Search for the cell housing the specified text and yield its [X, Y] center coordinate. 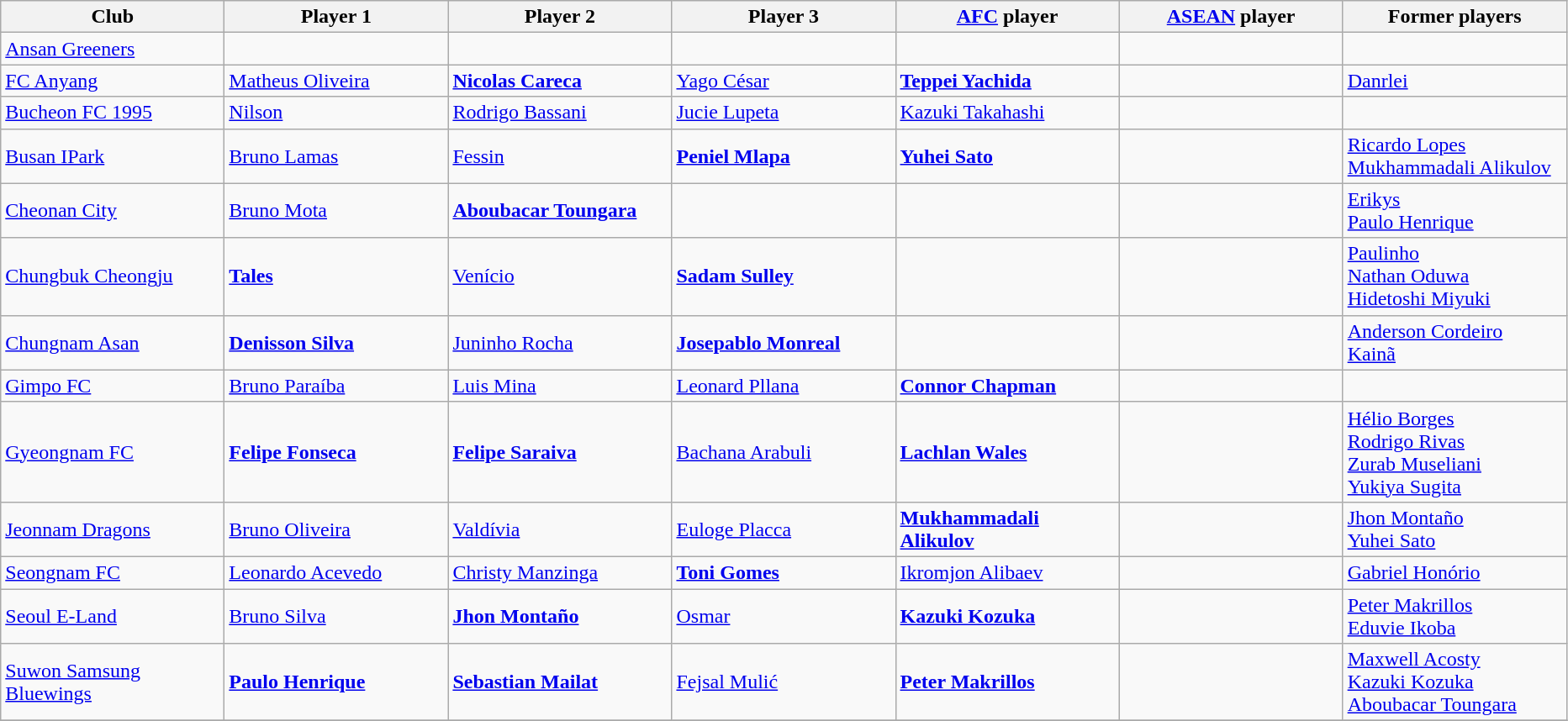
Venício [560, 276]
Player 3 [784, 17]
Teppei Yachida [1007, 81]
Sebastian Mailat [560, 682]
Sadam Sulley [784, 276]
Player 1 [336, 17]
Christy Manzinga [560, 572]
Hélio Borges Rodrigo Rivas Zurab Museliani Yukiya Sugita [1454, 452]
Paulo Henrique [336, 682]
Seoul E-Land [113, 615]
Jeonnam Dragons [113, 529]
Rodrigo Bassani [560, 113]
Felipe Saraiva [560, 452]
Mukhammadali Alikulov [1007, 529]
ASEAN player [1231, 17]
Cheonan City [113, 210]
Paulinho Nathan Oduwa Hidetoshi Miyuki [1454, 276]
Jhon Montaño Yuhei Sato [1454, 529]
Nilson [336, 113]
Peter Makrillos Eduvie Ikoba [1454, 615]
Peter Makrillos [1007, 682]
Aboubacar Toungara [560, 210]
Gabriel Honório [1454, 572]
Ricardo Lopes Mukhammadali Alikulov [1454, 156]
Leonard Pllana [784, 386]
Bruno Lamas [336, 156]
Euloge Placca [784, 529]
Seongnam FC [113, 572]
Tales [336, 276]
Felipe Fonseca [336, 452]
Luis Mina [560, 386]
Gyeongnam FC [113, 452]
AFC player [1007, 17]
Bucheon FC 1995 [113, 113]
Former players [1454, 17]
Kazuki Kozuka [1007, 615]
Jhon Montaño [560, 615]
Josepablo Monreal [784, 343]
Kazuki Takahashi [1007, 113]
Yuhei Sato [1007, 156]
Bruno Paraíba [336, 386]
Player 2 [560, 17]
Club [113, 17]
Bruno Silva [336, 615]
Danrlei [1454, 81]
Valdívia [560, 529]
Suwon Samsung Bluewings [113, 682]
Fessin [560, 156]
Juninho Rocha [560, 343]
Lachlan Wales [1007, 452]
Bachana Arabuli [784, 452]
Erikys Paulo Henrique [1454, 210]
Connor Chapman [1007, 386]
Anderson Cordeiro Kainã [1454, 343]
Matheus Oliveira [336, 81]
Chungbuk Cheongju [113, 276]
Ansan Greeners [113, 49]
FC Anyang [113, 81]
Denisson Silva [336, 343]
Osmar [784, 615]
Fejsal Mulić [784, 682]
Chungnam Asan [113, 343]
Ikromjon Alibaev [1007, 572]
Busan IPark [113, 156]
Toni Gomes [784, 572]
Peniel Mlapa [784, 156]
Bruno Mota [336, 210]
Nicolas Careca [560, 81]
Leonardo Acevedo [336, 572]
Maxwell Acosty Kazuki Kozuka Aboubacar Toungara [1454, 682]
Gimpo FC [113, 386]
Yago César [784, 81]
Jucie Lupeta [784, 113]
Bruno Oliveira [336, 529]
